Find where the given text appears and provide that cell's center as [x, y] coordinate. 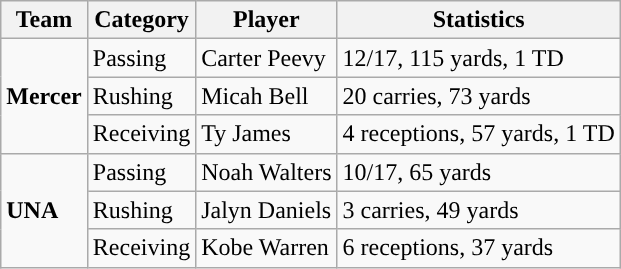
Kobe Warren [266, 248]
Noah Walters [266, 172]
4 receptions, 57 yards, 1 TD [478, 134]
Player [266, 20]
Statistics [478, 20]
Team [44, 20]
20 carries, 73 yards [478, 96]
Micah Bell [266, 96]
Category [141, 20]
10/17, 65 yards [478, 172]
Jalyn Daniels [266, 210]
Mercer [44, 96]
12/17, 115 yards, 1 TD [478, 58]
Ty James [266, 134]
3 carries, 49 yards [478, 210]
6 receptions, 37 yards [478, 248]
UNA [44, 210]
Carter Peevy [266, 58]
